Return [X, Y] of the center of cell containing provided text 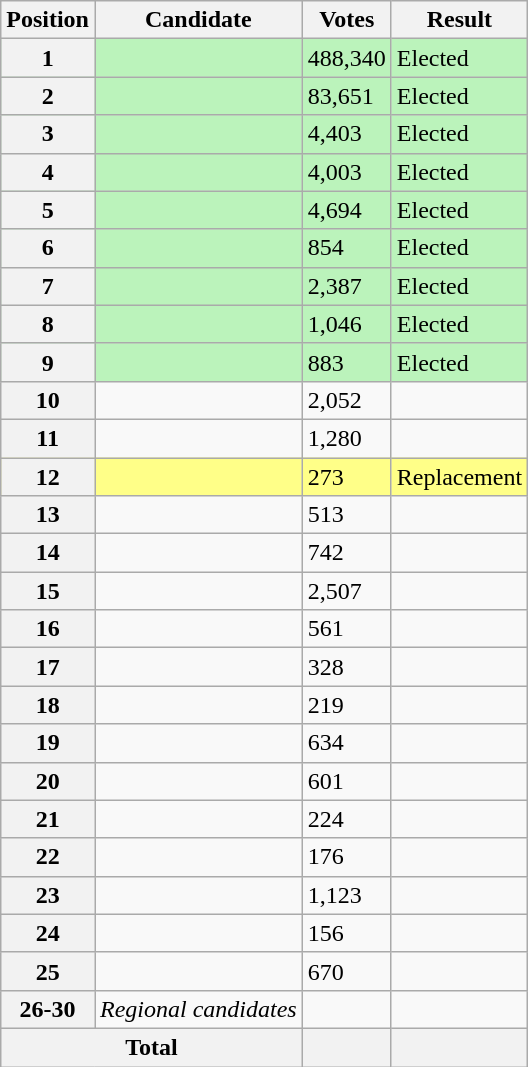
7 [48, 286]
1,280 [346, 438]
Votes [346, 20]
219 [346, 705]
Regional candidates [198, 1009]
5 [48, 210]
13 [48, 515]
742 [346, 553]
16 [48, 629]
18 [48, 705]
224 [346, 819]
Total [152, 1047]
11 [48, 438]
4,694 [346, 210]
4,403 [346, 134]
17 [48, 667]
1,046 [346, 324]
Result [459, 20]
23 [48, 895]
20 [48, 781]
670 [346, 971]
513 [346, 515]
15 [48, 591]
6 [48, 248]
561 [346, 629]
2,387 [346, 286]
634 [346, 743]
3 [48, 134]
8 [48, 324]
488,340 [346, 58]
9 [48, 362]
2,507 [346, 591]
328 [346, 667]
1 [48, 58]
Replacement [459, 477]
1,123 [346, 895]
854 [346, 248]
883 [346, 362]
22 [48, 857]
2,052 [346, 400]
601 [346, 781]
Candidate [198, 20]
2 [48, 96]
26-30 [48, 1009]
83,651 [346, 96]
156 [346, 933]
25 [48, 971]
19 [48, 743]
Position [48, 20]
24 [48, 933]
21 [48, 819]
14 [48, 553]
10 [48, 400]
4 [48, 172]
12 [48, 477]
273 [346, 477]
4,003 [346, 172]
176 [346, 857]
